Find where the given text appears and provide that cell's center as (X, Y) coordinate. 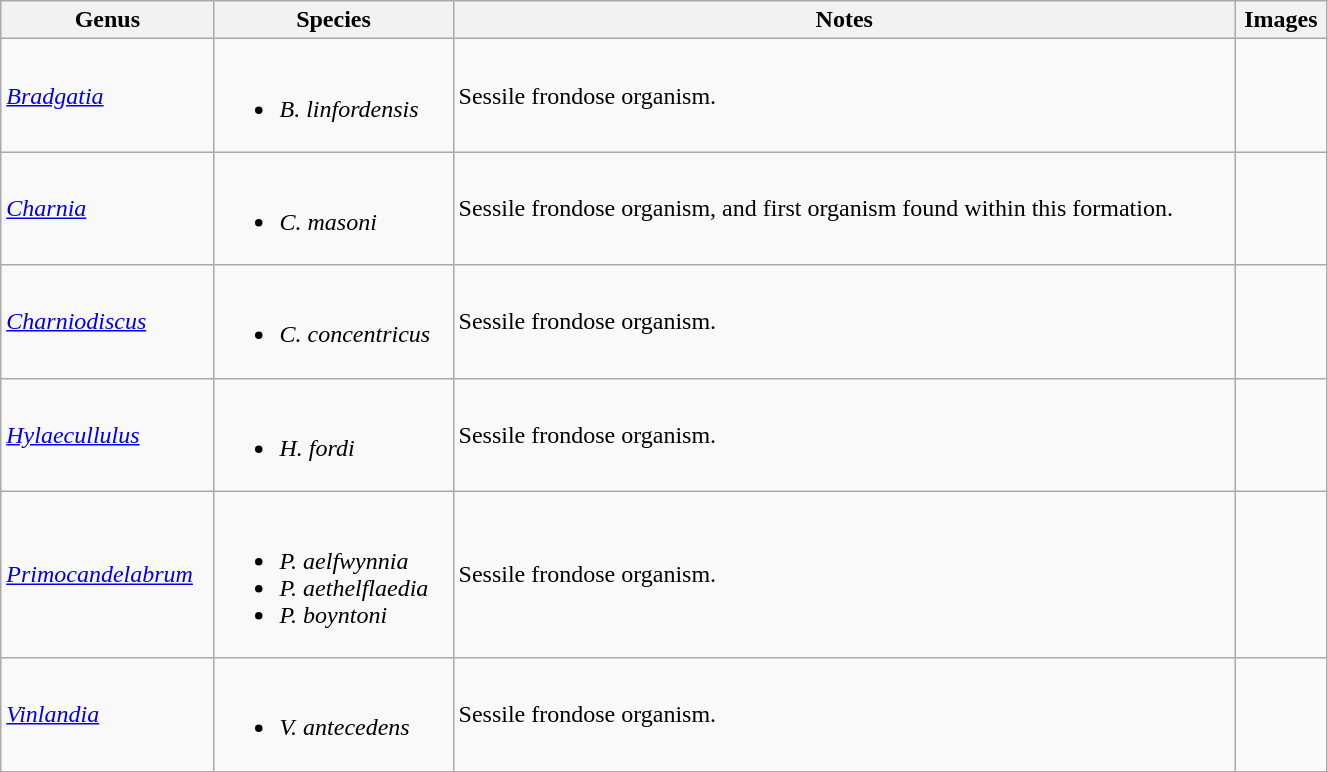
B. linfordensis (334, 96)
Species (334, 20)
Genus (108, 20)
Hylaecullulus (108, 434)
P. aelfwynniaP. aethelflaediaP. boyntoni (334, 574)
Charnia (108, 208)
Charniodiscus (108, 322)
Bradgatia (108, 96)
Vinlandia (108, 714)
Primocandelabrum (108, 574)
H. fordi (334, 434)
Sessile frondose organism, and first organism found within this formation. (844, 208)
Images (1280, 20)
V. antecedens (334, 714)
Notes (844, 20)
C. concentricus (334, 322)
C. masoni (334, 208)
